Identify which cell holds the provided text, then report its [x, y] central coordinate. 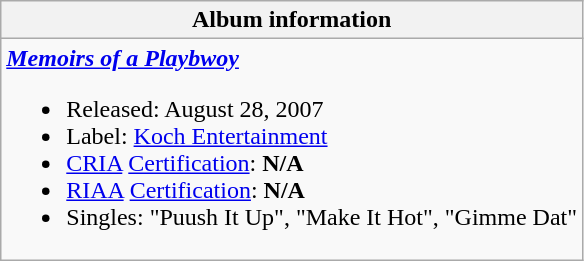
Album information [292, 20]
